Extract the [x, y] coordinate from the center of the cell holding the provided text.  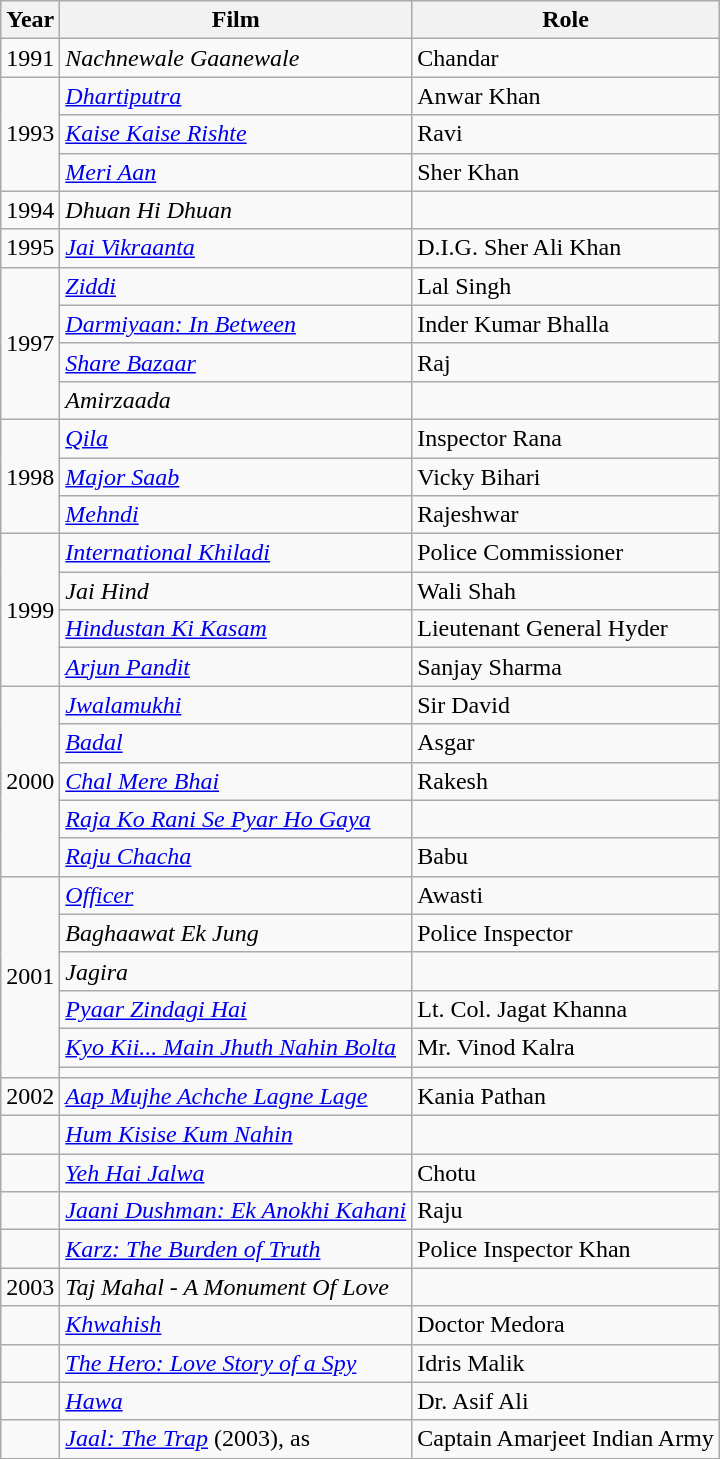
Police Inspector [566, 933]
Yeh Hai Jalwa [236, 1173]
Year [30, 20]
Major Saab [236, 477]
Jai Hind [236, 591]
Qila [236, 438]
Jaal: The Trap (2003), as [236, 1439]
Kaise Kaise Rishte [236, 134]
Ravi [566, 134]
Sher Khan [566, 172]
Ziddi [236, 286]
Awasti [566, 895]
2003 [30, 1287]
Doctor Medora [566, 1325]
Babu [566, 857]
Hum Kisise Kum Nahin [236, 1135]
Anwar Khan [566, 96]
Jwalamukhi [236, 705]
1997 [30, 343]
Chandar [566, 58]
Chotu [566, 1173]
Idris Malik [566, 1363]
Nachnewale Gaanewale [236, 58]
1991 [30, 58]
Lt. Col. Jagat Khanna [566, 1009]
Captain Amarjeet Indian Army [566, 1439]
Sanjay Sharma [566, 667]
1994 [30, 210]
Vicky Bihari [566, 477]
Jaani Dushman: Ek Anokhi Kahani [236, 1211]
1995 [30, 248]
Arjun Pandit [236, 667]
Role [566, 20]
Jagira [236, 971]
Inspector Rana [566, 438]
Officer [236, 895]
Jai Vikraanta [236, 248]
Asgar [566, 743]
Meri Aan [236, 172]
Darmiyaan: In Between [236, 324]
2002 [30, 1097]
Police Commissioner [566, 553]
Chal Mere Bhai [236, 781]
International Khiladi [236, 553]
Lieutenant General Hyder [566, 629]
Hindustan Ki Kasam [236, 629]
Rakesh [566, 781]
Raja Ko Rani Se Pyar Ho Gaya [236, 819]
Raju Chacha [236, 857]
Share Bazaar [236, 362]
Mehndi [236, 515]
Inder Kumar Bhalla [566, 324]
Raj [566, 362]
2000 [30, 781]
Wali Shah [566, 591]
Mr. Vinod Kalra [566, 1047]
Amirzaada [236, 400]
Taj Mahal - A Monument Of Love [236, 1287]
Badal [236, 743]
Khwahish [236, 1325]
1993 [30, 134]
Lal Singh [566, 286]
Pyaar Zindagi Hai [236, 1009]
Kyo Kii... Main Jhuth Nahin Bolta [236, 1047]
Karz: The Burden of Truth [236, 1249]
Police Inspector Khan [566, 1249]
D.I.G. Sher Ali Khan [566, 248]
Dhuan Hi Dhuan [236, 210]
Baghaawat Ek Jung [236, 933]
Kania Pathan [566, 1097]
1998 [30, 476]
Dr. Asif Ali [566, 1401]
Sir David [566, 705]
Hawa [236, 1401]
Raju [566, 1211]
Film [236, 20]
Dhartiputra [236, 96]
Aap Mujhe Achche Lagne Lage [236, 1097]
1999 [30, 610]
Rajeshwar [566, 515]
The Hero: Love Story of a Spy [236, 1363]
2001 [30, 976]
